Capture the cell that displays the provided text and extract its [X, Y] central coordinate. 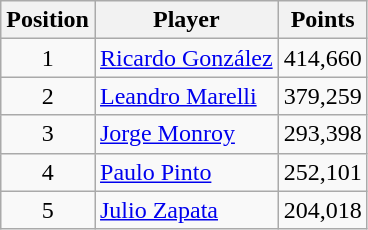
379,259 [322, 96]
1 [48, 58]
414,660 [322, 58]
252,101 [322, 172]
4 [48, 172]
Jorge Monroy [186, 134]
Ricardo González [186, 58]
3 [48, 134]
2 [48, 96]
Julio Zapata [186, 210]
5 [48, 210]
Paulo Pinto [186, 172]
Player [186, 20]
Leandro Marelli [186, 96]
Points [322, 20]
204,018 [322, 210]
Position [48, 20]
293,398 [322, 134]
